Provide the (X, Y) coordinate of the cell's center where the given text is located.  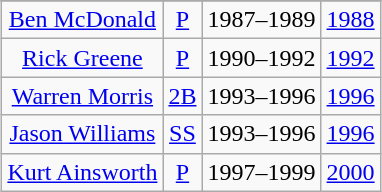
1990–1992 (262, 58)
Kurt Ainsworth (82, 172)
1987–1989 (262, 20)
1988 (350, 20)
Warren Morris (82, 96)
2000 (350, 172)
Rick Greene (82, 58)
SS (182, 134)
Jason Williams (82, 134)
1997–1999 (262, 172)
1992 (350, 58)
Ben McDonald (82, 20)
2B (182, 96)
